Return (X, Y) of the center of cell containing provided text 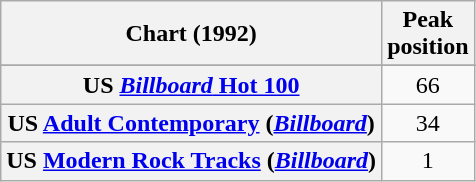
Chart (1992) (192, 34)
US Billboard Hot 100 (192, 85)
66 (428, 85)
1 (428, 161)
34 (428, 123)
US Adult Contemporary (Billboard) (192, 123)
US Modern Rock Tracks (Billboard) (192, 161)
Peakposition (428, 34)
